Search for the cell housing the specified text and yield its [x, y] center coordinate. 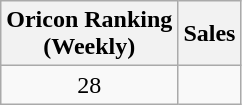
28 [90, 85]
Oricon Ranking(Weekly) [90, 34]
Sales [210, 34]
